For the text-containing cell, return its midpoint in [X, Y] coordinate format. 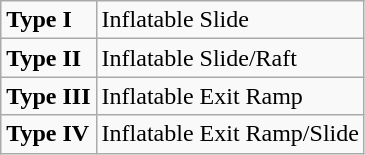
Inflatable Exit Ramp/Slide [230, 134]
Type III [48, 96]
Inflatable Exit Ramp [230, 96]
Type I [48, 20]
Type IV [48, 134]
Inflatable Slide/Raft [230, 58]
Inflatable Slide [230, 20]
Type II [48, 58]
